Output the (x, y) coordinate of the center of the cell containing the given text.  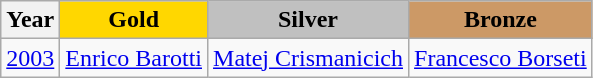
Francesco Borseti (501, 58)
Silver (308, 20)
2003 (30, 58)
Bronze (501, 20)
Matej Crismanicich (308, 58)
Year (30, 20)
Enrico Barotti (134, 58)
Gold (134, 20)
